Return (X, Y) of the center of cell containing provided text 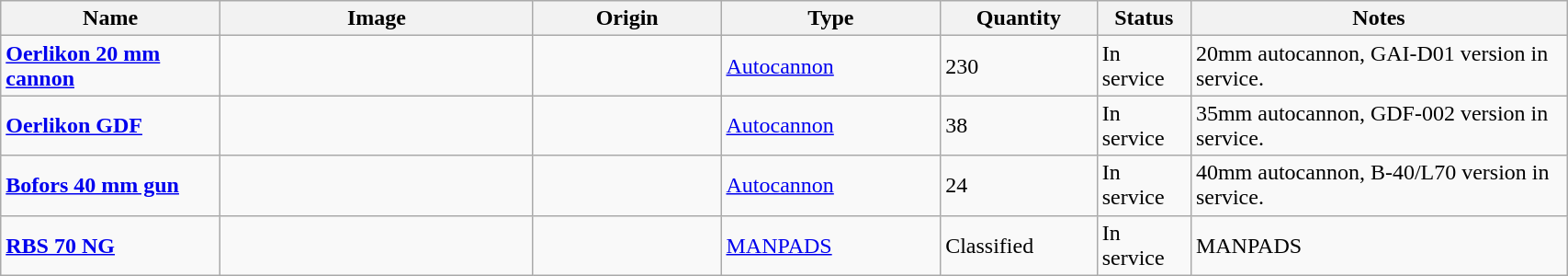
Image (377, 18)
Classified (1019, 245)
Oerlikon 20 mm cannon (110, 66)
Name (110, 18)
40mm autocannon, B-40/L70 version in service. (1378, 186)
230 (1019, 66)
Status (1144, 18)
24 (1019, 186)
Bofors 40 mm gun (110, 186)
RBS 70 NG (110, 245)
35mm autocannon, GDF-002 version in service. (1378, 125)
Origin (626, 18)
Notes (1378, 18)
Quantity (1019, 18)
Type (830, 18)
Oerlikon GDF (110, 125)
38 (1019, 125)
20mm autocannon, GAI-D01 version in service. (1378, 66)
